Search for the cell housing the specified text and yield its (X, Y) center coordinate. 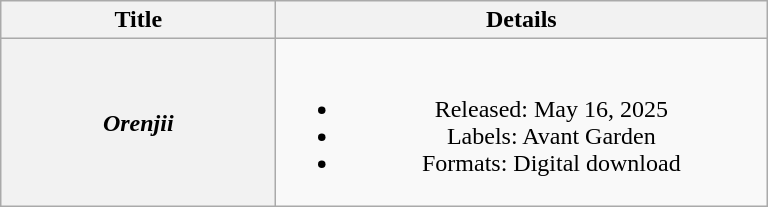
Orenjii (138, 122)
Details (522, 20)
Title (138, 20)
Released: May 16, 2025Labels: Avant GardenFormats: Digital download (522, 122)
